Output the [x, y] coordinate of the center of the cell containing the given text.  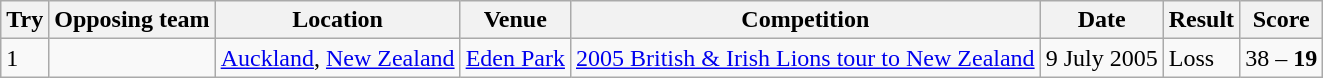
9 July 2005 [1102, 58]
2005 British & Irish Lions tour to New Zealand [805, 58]
Competition [805, 20]
Date [1102, 20]
Venue [515, 20]
Auckland, New Zealand [338, 58]
38 – 19 [1282, 58]
Opposing team [132, 20]
Try [25, 20]
Score [1282, 20]
Loss [1201, 58]
Result [1201, 20]
Eden Park [515, 58]
1 [25, 58]
Location [338, 20]
